Capture the cell that displays the provided text and extract its (X, Y) central coordinate. 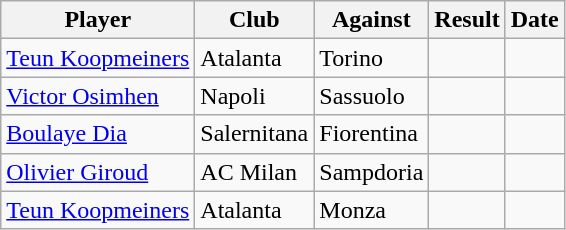
Sassuolo (372, 96)
Boulaye Dia (98, 134)
Olivier Giroud (98, 172)
Against (372, 20)
Victor Osimhen (98, 96)
Napoli (254, 96)
Salernitana (254, 134)
Torino (372, 58)
Player (98, 20)
Monza (372, 210)
Result (467, 20)
AC Milan (254, 172)
Club (254, 20)
Sampdoria (372, 172)
Date (534, 20)
Fiorentina (372, 134)
